Scan for the cell matching the given text and deliver its (X, Y) coordinate at center. 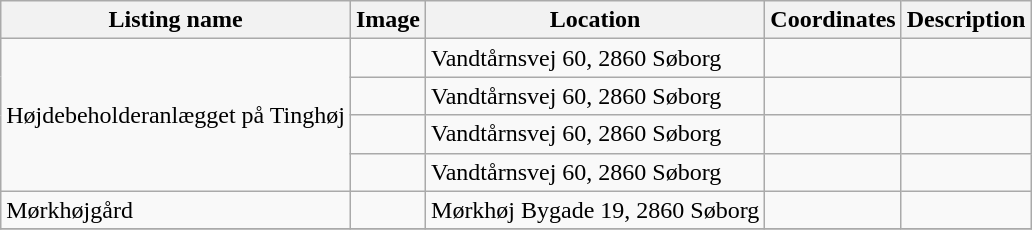
Image (388, 20)
Listing name (176, 20)
Højdebeholderanlægget på Tinghøj (176, 115)
Description (966, 20)
Location (596, 20)
Coordinates (833, 20)
Mørkhøj Bygade 19, 2860 Søborg (596, 210)
Mørkhøjgård (176, 210)
